Output the [X, Y] coordinate of the center of the cell containing the given text.  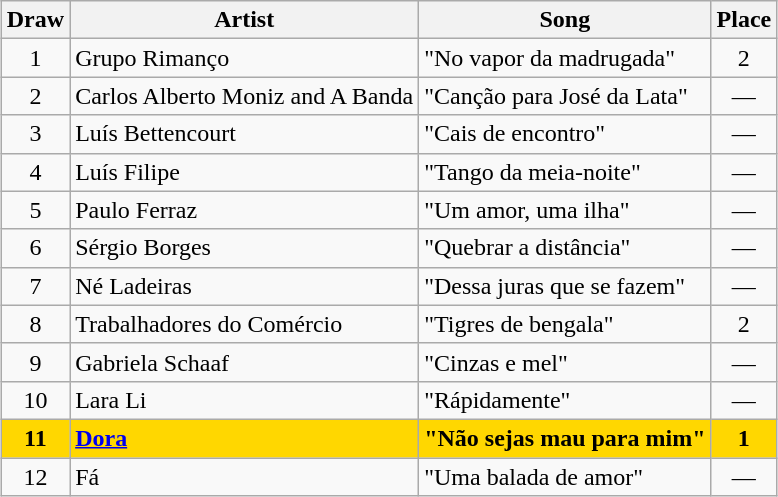
8 [35, 324]
"Cais de encontro" [565, 134]
12 [35, 477]
Lara Li [244, 400]
"No vapor da madrugada" [565, 58]
"Dessa juras que se fazem" [565, 286]
Song [565, 20]
9 [35, 362]
"Canção para José da Lata" [565, 96]
6 [35, 248]
3 [35, 134]
"Tigres de bengala" [565, 324]
Place [744, 20]
"Uma balada de amor" [565, 477]
Luís Filipe [244, 172]
Carlos Alberto Moniz and A Banda [244, 96]
Fá [244, 477]
Paulo Ferraz [244, 210]
"Tango da meia-noite" [565, 172]
Trabalhadores do Comércio [244, 324]
"Não sejas mau para mim" [565, 438]
Sérgio Borges [244, 248]
Draw [35, 20]
Artist [244, 20]
Grupo Rimanço [244, 58]
10 [35, 400]
"Cinzas e mel" [565, 362]
"Rápidamente" [565, 400]
Dora [244, 438]
Né Ladeiras [244, 286]
7 [35, 286]
"Quebrar a distância" [565, 248]
4 [35, 172]
11 [35, 438]
5 [35, 210]
"Um amor, uma ilha" [565, 210]
Gabriela Schaaf [244, 362]
Luís Bettencourt [244, 134]
